From the cell containing the given text, extract its center point as [x, y] coordinate. 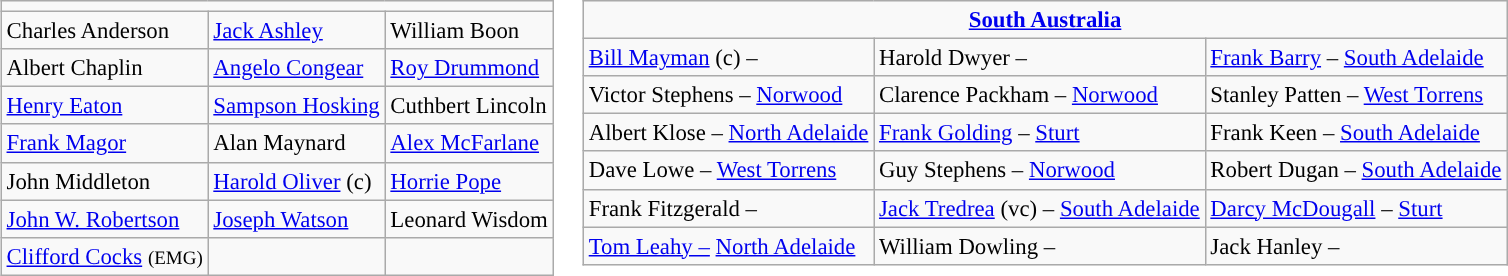
John Middleton [104, 181]
William Boon [469, 31]
Frank Barry – South Adelaide [1356, 58]
Jack Tredrea (vc) – South Adelaide [1040, 208]
Guy Stephens – Norwood [1040, 170]
Victor Stephens – Norwood [728, 95]
Clifford Cocks (EMG) [104, 256]
Horrie Pope [469, 181]
Jack Ashley [296, 31]
Bill Mayman (c) – [728, 58]
Robert Dugan – South Adelaide [1356, 170]
John W. Robertson [104, 219]
Cuthbert Lincoln [469, 106]
Frank Magor [104, 143]
Albert Chaplin [104, 68]
Joseph Watson [296, 219]
Frank Golding – Sturt [1040, 133]
William Dowling – [1040, 246]
Albert Klose – North Adelaide [728, 133]
Frank Keen – South Adelaide [1356, 133]
Angelo Congear [296, 68]
Sampson Hosking [296, 106]
Clarence Packham – Norwood [1040, 95]
Dave Lowe – West Torrens [728, 170]
Harold Oliver (c) [296, 181]
Alex McFarlane [469, 143]
South Australia [1044, 20]
Frank Fitzgerald – [728, 208]
Henry Eaton [104, 106]
Stanley Patten – West Torrens [1356, 95]
Darcy McDougall – Sturt [1356, 208]
Tom Leahy – North Adelaide [728, 246]
Leonard Wisdom [469, 219]
Alan Maynard [296, 143]
Roy Drummond [469, 68]
Jack Hanley – [1356, 246]
Charles Anderson [104, 31]
Harold Dwyer – [1040, 58]
